Capture the cell that displays the provided text and extract its (x, y) central coordinate. 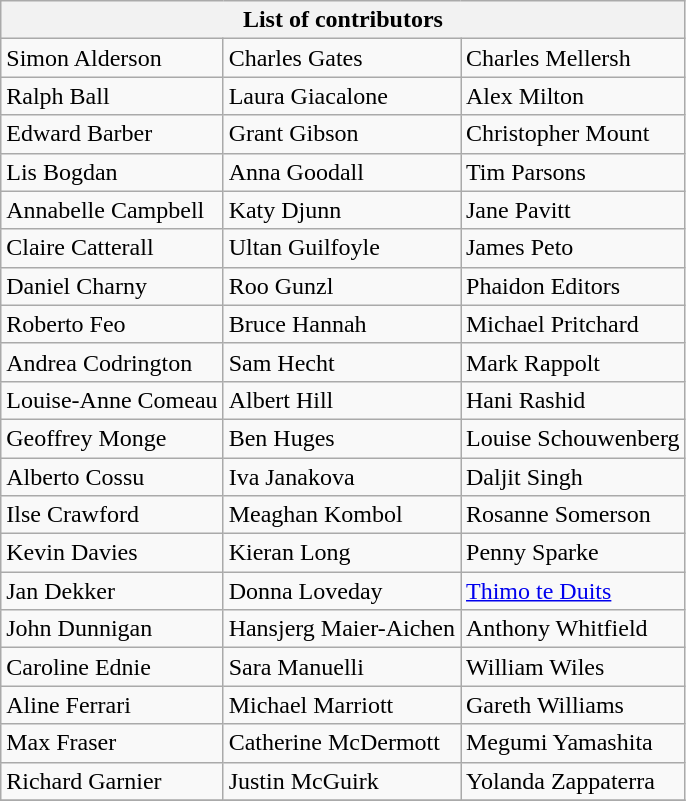
Anna Goodall (342, 172)
Meaghan Kombol (342, 515)
Phaidon Editors (572, 286)
Kieran Long (342, 553)
Simon Alderson (112, 58)
Grant Gibson (342, 134)
Daniel Charny (112, 286)
Gareth Williams (572, 705)
Sam Hecht (342, 362)
James Peto (572, 248)
Roo Gunzl (342, 286)
Max Fraser (112, 743)
Laura Giacalone (342, 96)
Alex Milton (572, 96)
Aline Ferrari (112, 705)
Hansjerg Maier-Aichen (342, 629)
Michael Pritchard (572, 324)
Claire Catterall (112, 248)
Andrea Codrington (112, 362)
Michael Marriott (342, 705)
Anthony Whitfield (572, 629)
Lis Bogdan (112, 172)
Mark Rappolt (572, 362)
Iva Janakova (342, 477)
Jan Dekker (112, 591)
Megumi Yamashita (572, 743)
Penny Sparke (572, 553)
Catherine McDermott (342, 743)
Daljit Singh (572, 477)
Alberto Cossu (112, 477)
Ben Huges (342, 438)
Justin McGuirk (342, 781)
Richard Garnier (112, 781)
Katy Djunn (342, 210)
Hani Rashid (572, 400)
List of contributors (343, 20)
Kevin Davies (112, 553)
Ralph Ball (112, 96)
Christopher Mount (572, 134)
Louise Schouwenberg (572, 438)
Edward Barber (112, 134)
Ilse Crawford (112, 515)
Thimo te Duits (572, 591)
Rosanne Somerson (572, 515)
Tim Parsons (572, 172)
John Dunnigan (112, 629)
Caroline Ednie (112, 667)
Charles Mellersh (572, 58)
William Wiles (572, 667)
Charles Gates (342, 58)
Albert Hill (342, 400)
Jane Pavitt (572, 210)
Ultan Guilfoyle (342, 248)
Donna Loveday (342, 591)
Annabelle Campbell (112, 210)
Bruce Hannah (342, 324)
Roberto Feo (112, 324)
Geoffrey Monge (112, 438)
Yolanda Zappaterra (572, 781)
Louise-Anne Comeau (112, 400)
Sara Manuelli (342, 667)
